Capture the cell that displays the provided text and extract its [x, y] central coordinate. 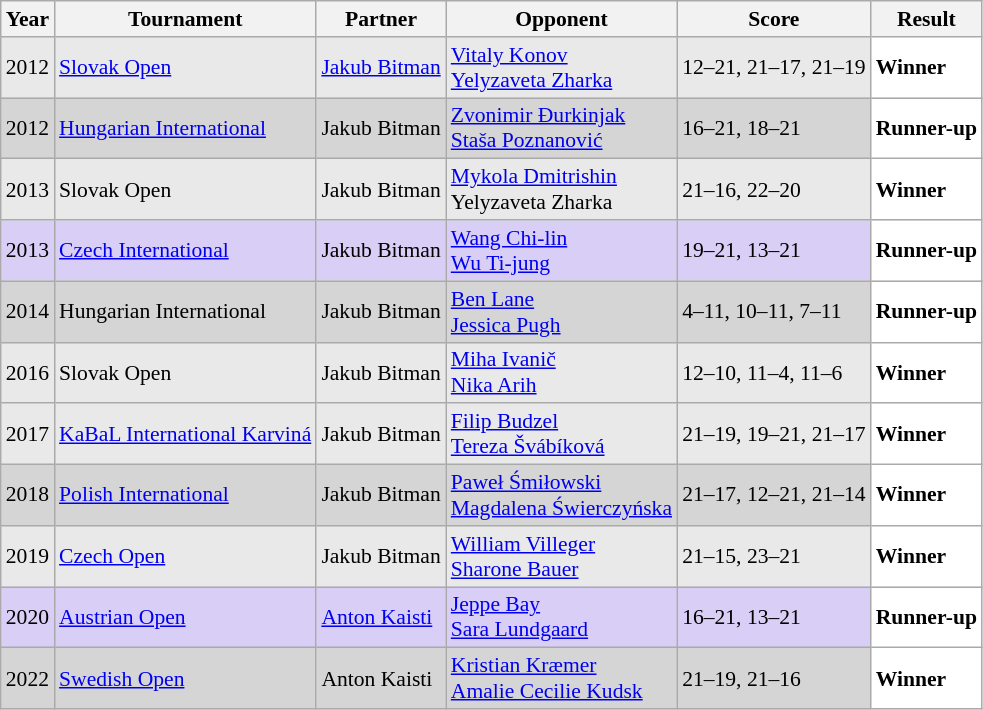
12–10, 11–4, 11–6 [774, 372]
Partner [380, 19]
19–21, 13–21 [774, 250]
Czech International [185, 250]
Mykola Dmitrishin Yelyzaveta Zharka [562, 190]
21–17, 12–21, 21–14 [774, 496]
12–21, 21–17, 21–19 [774, 68]
KaBaL International Karviná [185, 434]
Kristian Kræmer Amalie Cecilie Kudsk [562, 678]
William Villeger Sharone Bauer [562, 556]
2022 [28, 678]
4–11, 10–11, 7–11 [774, 312]
2018 [28, 496]
Ben Lane Jessica Pugh [562, 312]
16–21, 13–21 [774, 618]
Jeppe Bay Sara Lundgaard [562, 618]
Polish International [185, 496]
Miha Ivanič Nika Arih [562, 372]
2019 [28, 556]
2020 [28, 618]
2014 [28, 312]
21–19, 21–16 [774, 678]
Score [774, 19]
16–21, 18–21 [774, 128]
Austrian Open [185, 618]
Filip Budzel Tereza Švábíková [562, 434]
Paweł Śmiłowski Magdalena Świerczyńska [562, 496]
Result [926, 19]
Zvonimir Đurkinjak Staša Poznanović [562, 128]
Wang Chi-lin Wu Ti-jung [562, 250]
Year [28, 19]
21–19, 19–21, 21–17 [774, 434]
2017 [28, 434]
Czech Open [185, 556]
21–15, 23–21 [774, 556]
2016 [28, 372]
Swedish Open [185, 678]
Vitaly Konov Yelyzaveta Zharka [562, 68]
Tournament [185, 19]
21–16, 22–20 [774, 190]
Opponent [562, 19]
